Pinpoint the cell where the given text exists, returning its (X, Y) midpoint coordinate. 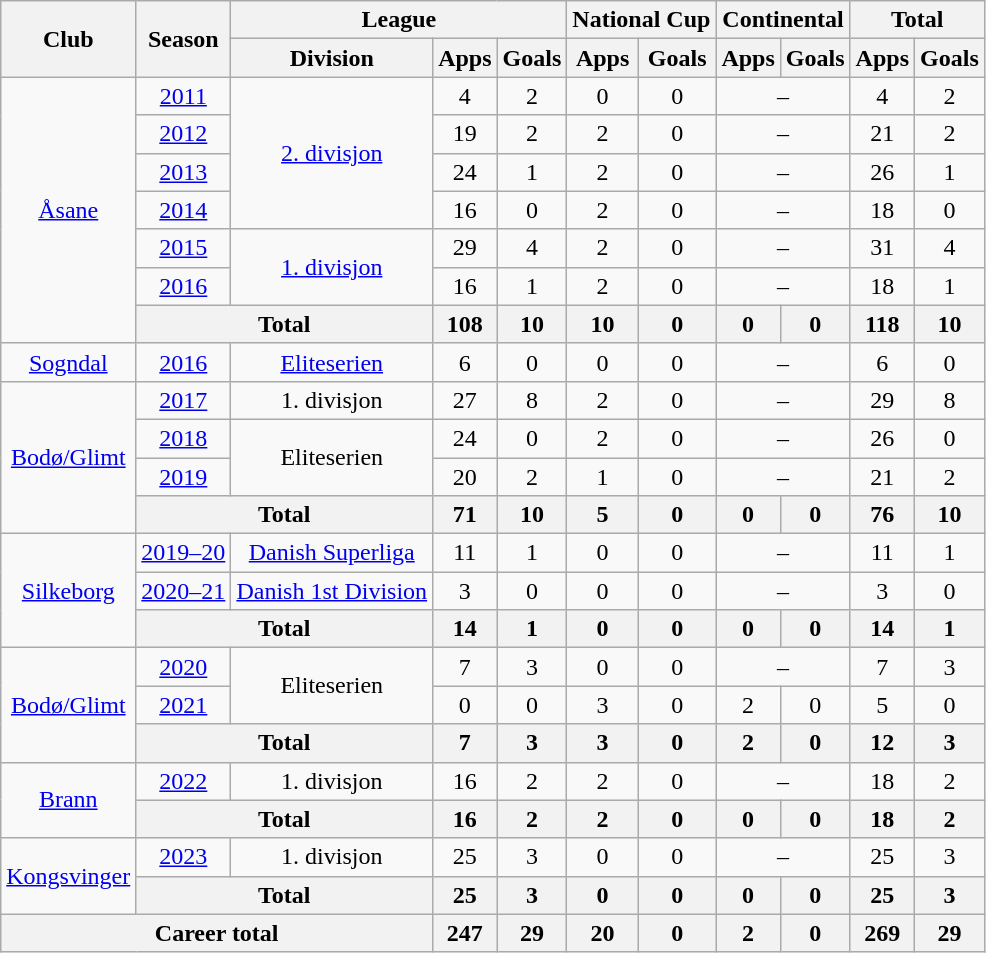
National Cup (642, 20)
Kongsvinger (68, 876)
Sogndal (68, 362)
Club (68, 39)
71 (465, 515)
2018 (184, 438)
Season (184, 39)
Brann (68, 800)
Danish Superliga (332, 553)
2019 (184, 477)
2020–21 (184, 591)
Åsane (68, 210)
2019–20 (184, 553)
27 (465, 400)
269 (882, 933)
2021 (184, 705)
2017 (184, 400)
2023 (184, 857)
Career total (217, 933)
2014 (184, 210)
19 (465, 134)
Division (332, 58)
Continental (783, 20)
2015 (184, 248)
League (399, 20)
Silkeborg (68, 591)
2020 (184, 667)
12 (882, 743)
2022 (184, 781)
108 (465, 324)
2012 (184, 134)
2013 (184, 172)
2. divisjon (332, 153)
Danish 1st Division (332, 591)
2011 (184, 96)
76 (882, 515)
118 (882, 324)
247 (465, 933)
31 (882, 248)
